Identify which cell holds the provided text, then report its [x, y] central coordinate. 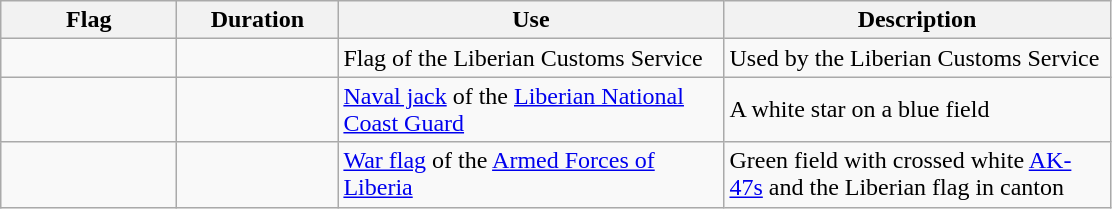
Naval jack of the Liberian National Coast Guard [531, 110]
Flag of the Liberian Customs Service [531, 58]
Used by the Liberian Customs Service [917, 58]
Description [917, 20]
Duration [258, 20]
War flag of the Armed Forces of Liberia [531, 174]
A white star on a blue field [917, 110]
Green field with crossed white AK-47s and the Liberian flag in canton [917, 174]
Flag [89, 20]
Use [531, 20]
